Capture the cell that displays the provided text and extract its [X, Y] central coordinate. 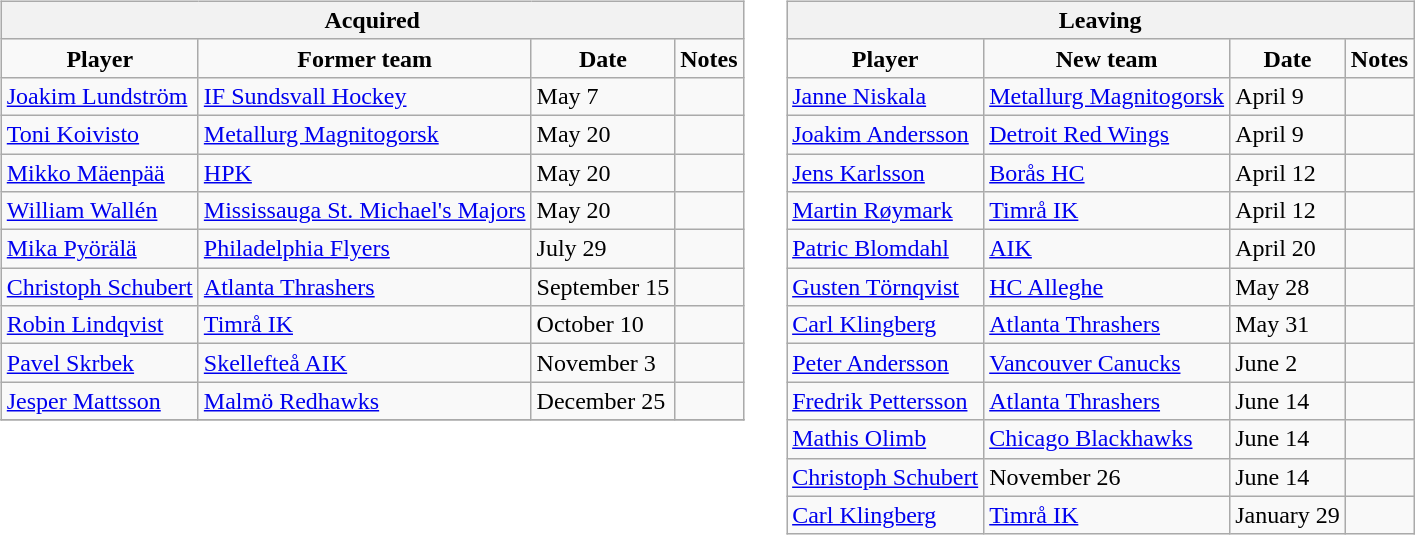
Vancouver Canucks [1107, 363]
May 28 [1288, 287]
Fredrik Pettersson [886, 401]
Philadelphia Flyers [364, 249]
IF Sundsvall Hockey [364, 96]
Malmö Redhawks [364, 401]
May 31 [1288, 325]
AIK [1107, 249]
Jens Karlsson [886, 173]
Mississauga St. Michael's Majors [364, 211]
New team [1107, 58]
January 29 [1288, 515]
Patric Blomdahl [886, 249]
November 26 [1107, 477]
November 3 [603, 363]
May 7 [603, 96]
Martin Røymark [886, 211]
William Wallén [100, 211]
Mathis Olimb [886, 439]
Detroit Red Wings [1107, 134]
Pavel Skrbek [100, 363]
Joakim Andersson [886, 134]
Leaving [1100, 20]
Robin Lindqvist [100, 325]
Borås HC [1107, 173]
April 20 [1288, 249]
Joakim Lundström [100, 96]
Mikko Mäenpää [100, 173]
Chicago Blackhawks [1107, 439]
October 10 [603, 325]
Acquired [372, 20]
Jesper Mattsson [100, 401]
June 2 [1288, 363]
Janne Niskala [886, 96]
Mika Pyörälä [100, 249]
July 29 [603, 249]
September 15 [603, 287]
HC Alleghe [1107, 287]
HPK [364, 173]
December 25 [603, 401]
Toni Koivisto [100, 134]
Former team [364, 58]
Skellefteå AIK [364, 363]
Peter Andersson [886, 363]
Gusten Törnqvist [886, 287]
